Scan for the cell matching the given text and deliver its [x, y] coordinate at center. 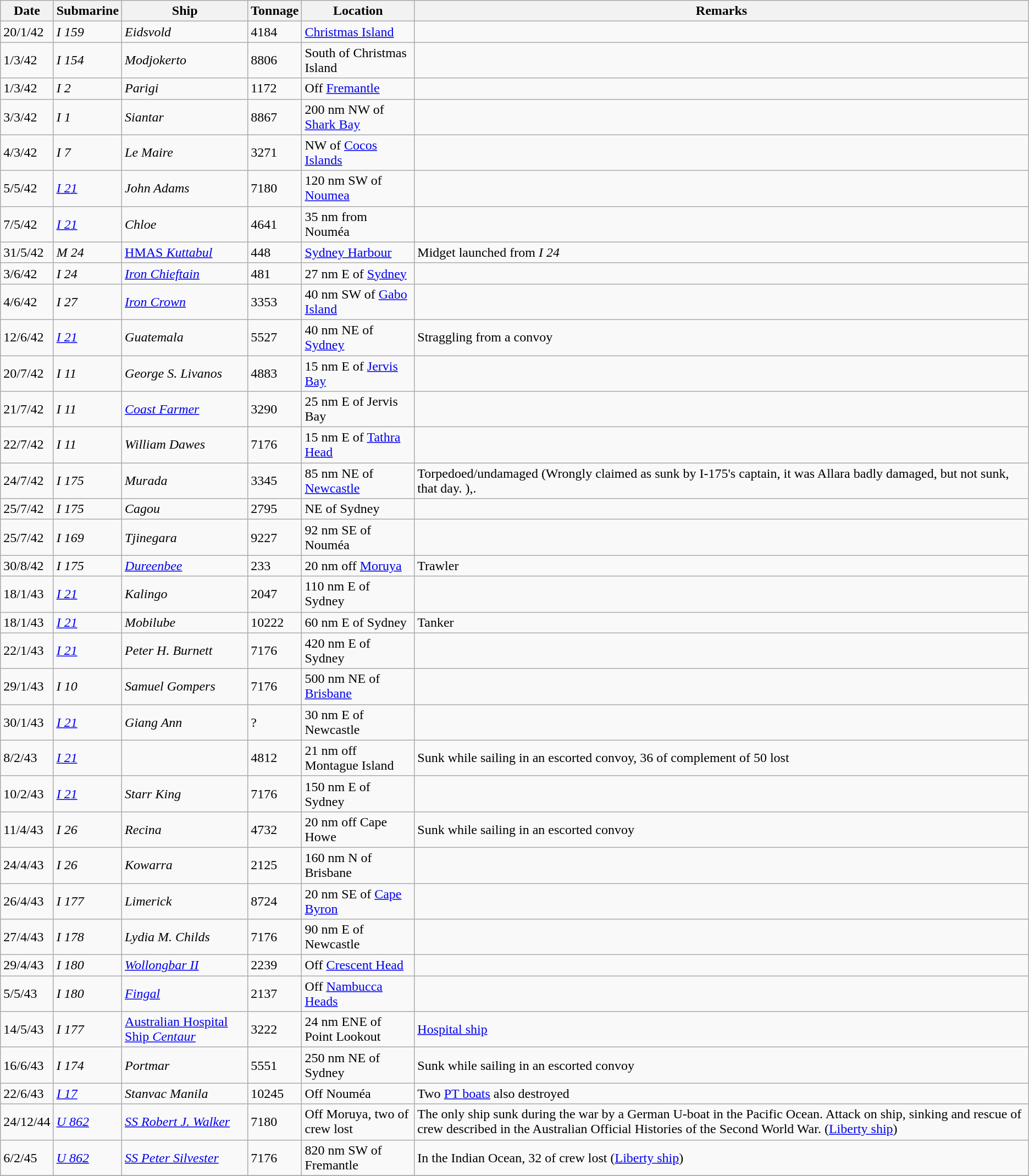
Siantar [185, 117]
1172 [275, 89]
110 nm E of Sydney [358, 594]
20/1/42 [27, 32]
HMAS Kuttabul [185, 252]
Tonnage [275, 11]
I 178 [87, 937]
22/1/43 [27, 651]
120 nm SW of Noumea [358, 188]
30 nm E of Newcastle [358, 722]
William Dawes [185, 445]
6/2/45 [27, 1158]
Iron Crown [185, 301]
8867 [275, 117]
I 1 [87, 117]
I 7 [87, 153]
8806 [275, 60]
I 10 [87, 686]
John Adams [185, 188]
35 nm from Nouméa [358, 224]
20 nm off Moruya [358, 566]
10222 [275, 622]
24/12/44 [27, 1122]
40 nm SW of Gabo Island [358, 301]
250 nm NE of Sydney [358, 1065]
2137 [275, 994]
448 [275, 252]
I 17 [87, 1094]
Limerick [185, 901]
3271 [275, 153]
481 [275, 273]
14/5/43 [27, 1029]
Wollongbar II [185, 965]
92 nm SE of Nouméa [358, 538]
Mobilube [185, 622]
Coast Farmer [185, 409]
? [275, 722]
Trawler [721, 566]
Sydney Harbour [358, 252]
Tjinegara [185, 538]
25 nm E of Jervis Bay [358, 409]
I 159 [87, 32]
Starr King [185, 794]
Parigi [185, 89]
150 nm E of Sydney [358, 794]
22/6/43 [27, 1094]
4184 [275, 32]
820 nm SW of Fremantle [358, 1158]
8/2/43 [27, 758]
Hospital ship [721, 1029]
SS Robert J. Walker [185, 1122]
Cagou [185, 509]
Le Maire [185, 153]
85 nm NE of Newcastle [358, 481]
420 nm E of Sydney [358, 651]
10/2/43 [27, 794]
31/5/42 [27, 252]
24 nm ENE of Point Lookout [358, 1029]
I 174 [87, 1065]
90 nm E of Newcastle [358, 937]
Christmas Island [358, 32]
Off Crescent Head [358, 965]
29/1/43 [27, 686]
I 169 [87, 538]
Torpedoed/undamaged (Wrongly claimed as sunk by I-175's captain, it was Allara badly damaged, but not sunk, that day. ),. [721, 481]
Modjokerto [185, 60]
24/4/43 [27, 865]
22/7/42 [27, 445]
30/1/43 [27, 722]
Peter H. Burnett [185, 651]
3222 [275, 1029]
South of Christmas Island [358, 60]
Off Nambucca Heads [358, 994]
4/6/42 [27, 301]
2125 [275, 865]
5/5/42 [27, 188]
M 24 [87, 252]
2239 [275, 965]
Eidsvold [185, 32]
Off Fremantle [358, 89]
3/6/42 [27, 273]
Giang Ann [185, 722]
George S. Livanos [185, 373]
Sunk while sailing in an escorted convoy, 36 of complement of 50 lost [721, 758]
Remarks [721, 11]
8724 [275, 901]
Dureenbee [185, 566]
10245 [275, 1094]
24/7/42 [27, 481]
Tanker [721, 622]
Two PT boats also destroyed [721, 1094]
27/4/43 [27, 937]
I 27 [87, 301]
Kalingo [185, 594]
30/8/42 [27, 566]
Off Moruya, two of crew lost [358, 1122]
Location [358, 11]
Ship [185, 11]
Murada [185, 481]
Guatemala [185, 338]
Chloe [185, 224]
Date [27, 11]
Samuel Gompers [185, 686]
15 nm E of Tathra Head [358, 445]
Portmar [185, 1065]
21 nm off Montague Island [358, 758]
3345 [275, 481]
3/3/42 [27, 117]
Midget launched from I 24 [721, 252]
Stanvac Manila [185, 1094]
I 154 [87, 60]
4/3/42 [27, 153]
233 [275, 566]
Iron Chieftain [185, 273]
4883 [275, 373]
200 nm NW of Shark Bay [358, 117]
5527 [275, 338]
3353 [275, 301]
9227 [275, 538]
20 nm SE of Cape Byron [358, 901]
Recina [185, 829]
NE of Sydney [358, 509]
5551 [275, 1065]
20 nm off Cape Howe [358, 829]
500 nm NE of Brisbane [358, 686]
Fingal [185, 994]
Lydia M. Childs [185, 937]
Straggling from a convoy [721, 338]
60 nm E of Sydney [358, 622]
29/4/43 [27, 965]
In the Indian Ocean, 32 of crew lost (Liberty ship) [721, 1158]
15 nm E of Jervis Bay [358, 373]
4812 [275, 758]
Australian Hospital Ship Centaur [185, 1029]
I 2 [87, 89]
5/5/43 [27, 994]
3290 [275, 409]
16/6/43 [27, 1065]
12/6/42 [27, 338]
4641 [275, 224]
Kowarra [185, 865]
4732 [275, 829]
27 nm E of Sydney [358, 273]
26/4/43 [27, 901]
NW of Cocos Islands [358, 153]
Off Nouméa [358, 1094]
160 nm N of Brisbane [358, 865]
SS Peter Silvester [185, 1158]
2047 [275, 594]
20/7/42 [27, 373]
I 24 [87, 273]
21/7/42 [27, 409]
40 nm NE of Sydney [358, 338]
7/5/42 [27, 224]
2795 [275, 509]
11/4/43 [27, 829]
Submarine [87, 11]
